Return the (X, Y) coordinate for the center point of the cell that contains the specified text.  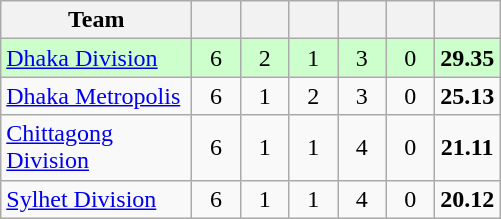
25.13 (468, 96)
Team (96, 20)
29.35 (468, 58)
Dhaka Metropolis (96, 96)
Sylhet Division (96, 199)
20.12 (468, 199)
21.11 (468, 148)
Chittagong Division (96, 148)
Dhaka Division (96, 58)
